From the cell containing the given text, extract its center point as [x, y] coordinate. 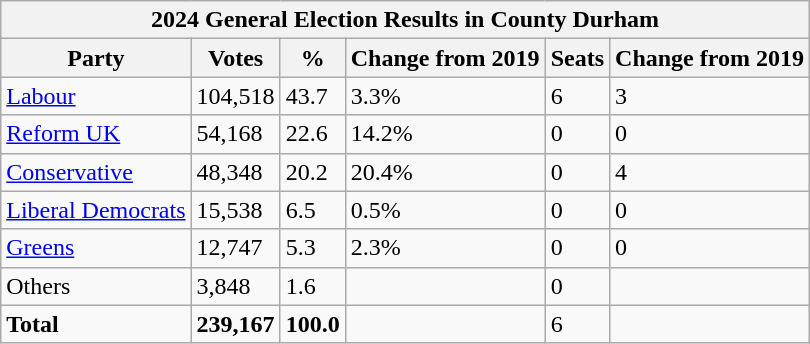
20.2 [312, 172]
104,518 [236, 96]
4 [710, 172]
54,168 [236, 134]
Others [96, 286]
20.4% [445, 172]
Reform UK [96, 134]
2.3% [445, 248]
22.6 [312, 134]
2024 General Election Results in County Durham [406, 20]
48,348 [236, 172]
Total [96, 324]
12,747 [236, 248]
3,848 [236, 286]
14.2% [445, 134]
Greens [96, 248]
3.3% [445, 96]
100.0 [312, 324]
% [312, 58]
0.5% [445, 210]
239,167 [236, 324]
Labour [96, 96]
1.6 [312, 286]
Votes [236, 58]
Party [96, 58]
Seats [577, 58]
5.3 [312, 248]
43.7 [312, 96]
15,538 [236, 210]
Liberal Democrats [96, 210]
Conservative [96, 172]
6.5 [312, 210]
3 [710, 96]
